For the text-containing cell, return its midpoint in [X, Y] coordinate format. 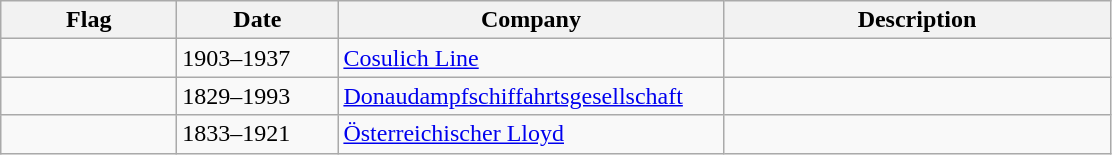
Donaudampfschiffahrtsgesellschaft [531, 96]
Date [258, 20]
1829–1993 [258, 96]
Österreichischer Lloyd [531, 134]
1833–1921 [258, 134]
Flag [89, 20]
1903–1937 [258, 58]
Description [917, 20]
Cosulich Line [531, 58]
Company [531, 20]
